Output the (x, y) coordinate of the center of the cell containing the given text.  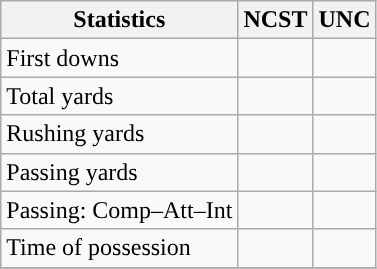
First downs (120, 58)
Passing: Comp–Att–Int (120, 210)
Total yards (120, 96)
Rushing yards (120, 134)
Time of possession (120, 248)
UNC (344, 20)
Statistics (120, 20)
Passing yards (120, 172)
NCST (276, 20)
